Provide the (x, y) coordinate of the cell's center where the given text is located.  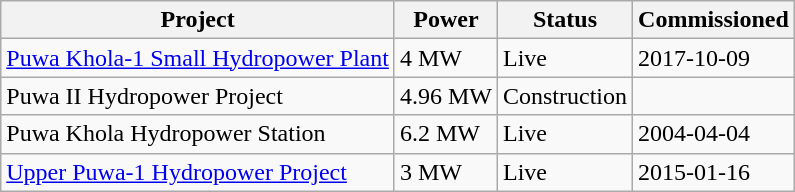
Puwa II Hydropower Project (198, 96)
2017-10-09 (714, 58)
Commissioned (714, 20)
Status (564, 20)
2015-01-16 (714, 172)
Puwa Khola Hydropower Station (198, 134)
Puwa Khola-1 Small Hydropower Plant (198, 58)
2004-04-04 (714, 134)
Upper Puwa-1 Hydropower Project (198, 172)
Power (446, 20)
6.2 MW (446, 134)
3 MW (446, 172)
Project (198, 20)
4.96 MW (446, 96)
4 MW (446, 58)
Construction (564, 96)
